Capture the cell that displays the provided text and extract its (X, Y) central coordinate. 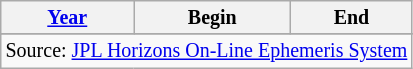
Source: JPL Horizons On-Line Ephemeris System (206, 52)
End (352, 18)
Year (68, 18)
Begin (212, 18)
